Determine the [X, Y] coordinate at the center of the cell enclosing the given text.  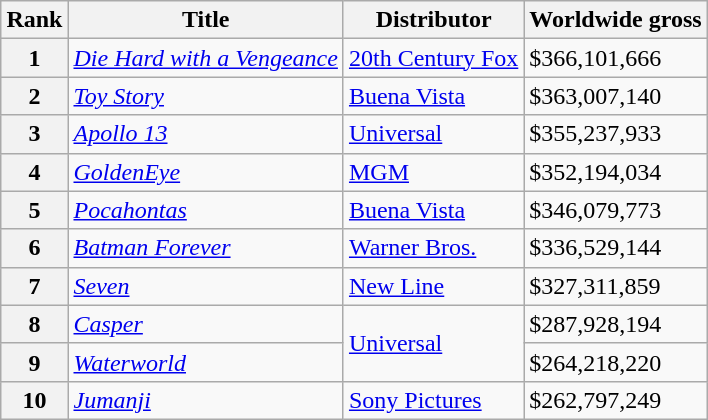
Sony Pictures [433, 400]
Pocahontas [206, 210]
Toy Story [206, 96]
$346,079,773 [616, 210]
Batman Forever [206, 248]
$287,928,194 [616, 324]
Waterworld [206, 362]
1 [34, 58]
$327,311,859 [616, 286]
8 [34, 324]
$355,237,933 [616, 134]
7 [34, 286]
$363,007,140 [616, 96]
$352,194,034 [616, 172]
2 [34, 96]
Apollo 13 [206, 134]
10 [34, 400]
6 [34, 248]
GoldenEye [206, 172]
3 [34, 134]
Warner Bros. [433, 248]
$264,218,220 [616, 362]
Die Hard with a Vengeance [206, 58]
Casper [206, 324]
4 [34, 172]
Title [206, 20]
Seven [206, 286]
New Line [433, 286]
20th Century Fox [433, 58]
$262,797,249 [616, 400]
MGM [433, 172]
9 [34, 362]
5 [34, 210]
Rank [34, 20]
Worldwide gross [616, 20]
$366,101,666 [616, 58]
Distributor [433, 20]
Jumanji [206, 400]
$336,529,144 [616, 248]
